Capture the cell that displays the provided text and extract its [X, Y] central coordinate. 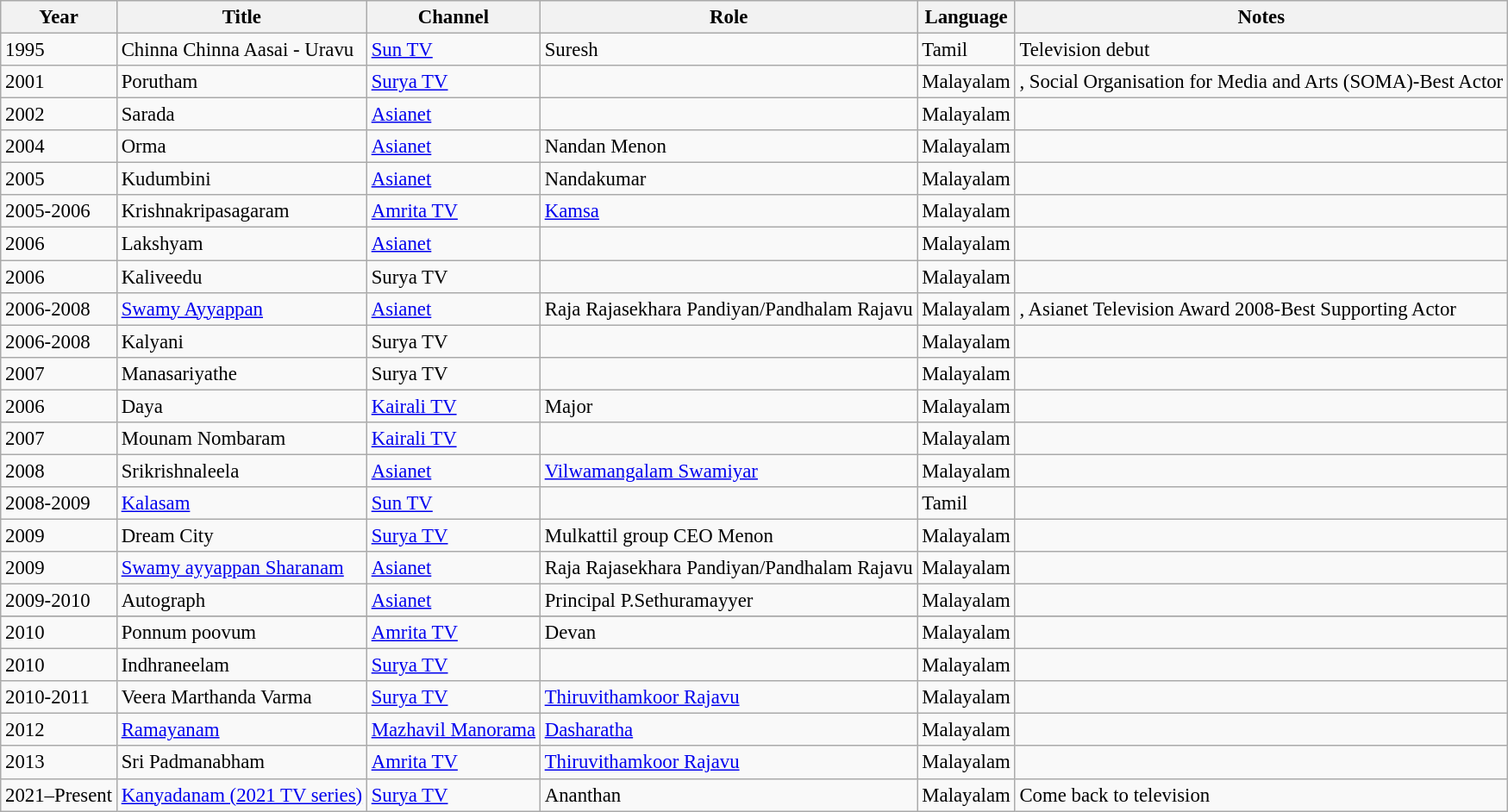
Ramayanam [241, 730]
Sarada [241, 115]
Indhraneelam [241, 665]
2004 [59, 147]
, Asianet Television Award 2008-Best Supporting Actor [1261, 309]
Language [966, 17]
Ponnum poovum [241, 633]
Kamsa [729, 211]
Kaliveedu [241, 277]
Chinna Chinna Aasai - Uravu [241, 50]
Nandakumar [729, 179]
2009-2010 [59, 601]
2013 [59, 763]
2008 [59, 471]
2002 [59, 115]
Channel [454, 17]
Come back to television [1261, 795]
, Social Organisation for Media and Arts (SOMA)-Best Actor [1261, 82]
Principal P.Sethuramayyer [729, 601]
Year [59, 17]
Swamy Ayyappan [241, 309]
Kanyadanam (2021 TV series) [241, 795]
Suresh [729, 50]
1995 [59, 50]
Veera Marthanda Varma [241, 697]
Orma [241, 147]
Role [729, 17]
Autograph [241, 601]
Mulkattil group CEO Menon [729, 535]
Kudumbini [241, 179]
Kalyani [241, 341]
Major [729, 406]
Kalasam [241, 503]
2010-2011 [59, 697]
Dream City [241, 535]
Lakshyam [241, 244]
Mounam Nombaram [241, 439]
Manasariyathe [241, 373]
2021–Present [59, 795]
Television debut [1261, 50]
Srikrishnaleela [241, 471]
Ananthan [729, 795]
Porutham [241, 82]
2005 [59, 179]
Notes [1261, 17]
Swamy ayyappan Sharanam [241, 568]
2008-2009 [59, 503]
Nandan Menon [729, 147]
2005-2006 [59, 211]
Mazhavil Manorama [454, 730]
Sri Padmanabham [241, 763]
Title [241, 17]
2001 [59, 82]
2012 [59, 730]
Vilwamangalam Swamiyar [729, 471]
Dasharatha [729, 730]
Devan [729, 633]
Daya [241, 406]
Krishnakripasagaram [241, 211]
